For the text-containing cell, return its midpoint in (X, Y) coordinate format. 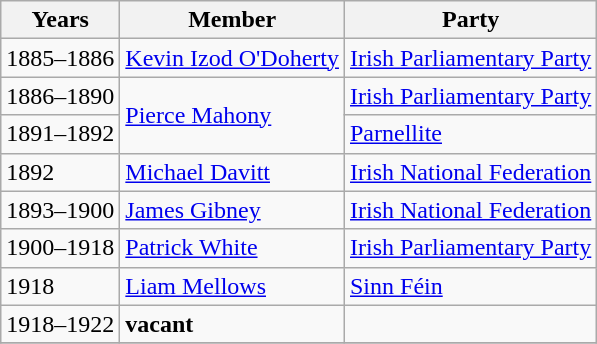
1891–1892 (60, 134)
1886–1890 (60, 96)
Michael Davitt (232, 172)
1900–1918 (60, 248)
James Gibney (232, 210)
Member (232, 20)
Sinn Féin (470, 286)
1892 (60, 172)
1918–1922 (60, 324)
Parnellite (470, 134)
Liam Mellows (232, 286)
Pierce Mahony (232, 115)
1893–1900 (60, 210)
Party (470, 20)
Kevin Izod O'Doherty (232, 58)
1885–1886 (60, 58)
vacant (232, 324)
Patrick White (232, 248)
Years (60, 20)
1918 (60, 286)
